Identify which cell holds the provided text, then report its [X, Y] central coordinate. 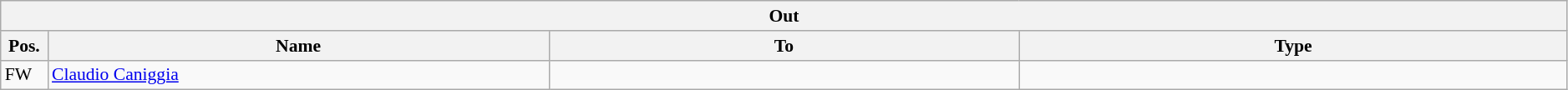
Out [784, 16]
Claudio Caniggia [298, 75]
To [784, 46]
Name [298, 46]
Pos. [24, 46]
Type [1293, 46]
FW [24, 75]
